Return (X, Y) of the center of cell containing provided text 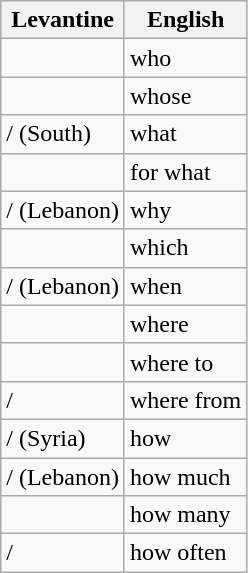
Levantine (63, 20)
when (185, 286)
how often (185, 553)
which (185, 248)
how much (185, 477)
what (185, 134)
for what (185, 172)
/ (Syria) (63, 438)
where from (185, 400)
where (185, 324)
whose (185, 96)
how many (185, 515)
why (185, 210)
where to (185, 362)
/ (South) (63, 134)
English (185, 20)
how (185, 438)
who (185, 58)
